Locate the cell with the specified text and output its [x, y] center coordinate. 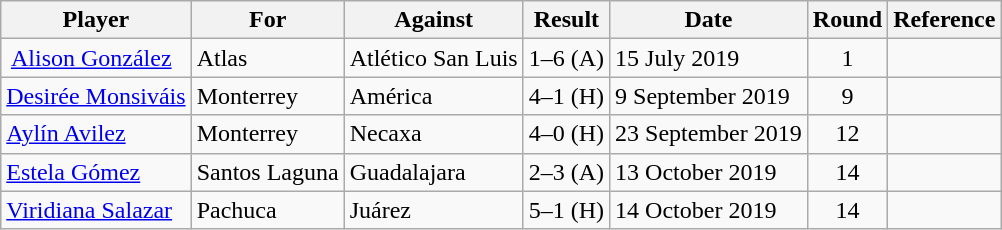
Pachuca [268, 210]
12 [847, 134]
4–0 (H) [566, 134]
4–1 (H) [566, 96]
13 October 2019 [709, 172]
Viridiana Salazar [96, 210]
Date [709, 20]
Santos Laguna [268, 172]
Round [847, 20]
Aylín Avilez [96, 134]
Juárez [434, 210]
9 September 2019 [709, 96]
Necaxa [434, 134]
América [434, 96]
Result [566, 20]
Guadalajara [434, 172]
Atlético San Luis [434, 58]
For [268, 20]
Player [96, 20]
1–6 (A) [566, 58]
5–1 (H) [566, 210]
15 July 2019 [709, 58]
Alison González [96, 58]
1 [847, 58]
23 September 2019 [709, 134]
14 October 2019 [709, 210]
Estela Gómez [96, 172]
Reference [944, 20]
Desirée Monsiváis [96, 96]
Against [434, 20]
Atlas [268, 58]
2–3 (A) [566, 172]
9 [847, 96]
